Return the [x, y] coordinate for the center point of the cell that contains the specified text.  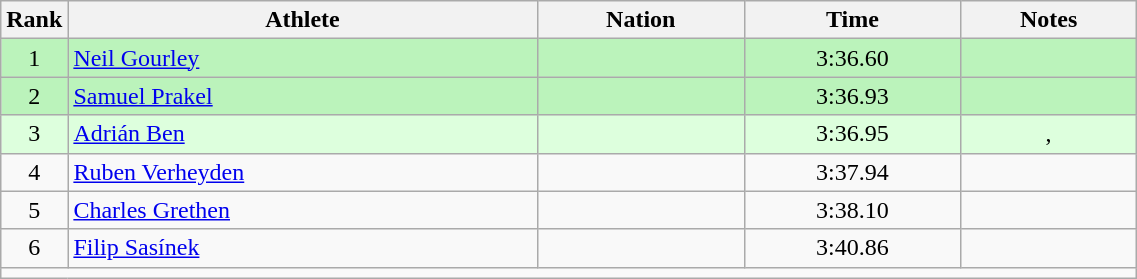
Ruben Verheyden [302, 172]
Samuel Prakel [302, 96]
6 [34, 248]
3:36.93 [852, 96]
1 [34, 58]
Athlete [302, 20]
Time [852, 20]
3:36.60 [852, 58]
Charles Grethen [302, 210]
2 [34, 96]
3 [34, 134]
Filip Sasínek [302, 248]
3:38.10 [852, 210]
5 [34, 210]
Neil Gourley [302, 58]
Adrián Ben [302, 134]
, [1048, 134]
Notes [1048, 20]
3:40.86 [852, 248]
Rank [34, 20]
Nation [640, 20]
4 [34, 172]
3:36.95 [852, 134]
3:37.94 [852, 172]
